For the text-containing cell, return its midpoint in (x, y) coordinate format. 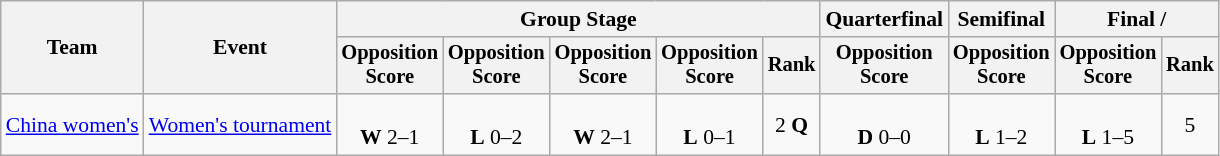
Women's tournament (240, 124)
L 0–1 (710, 124)
L 0–2 (496, 124)
L 1–5 (1108, 124)
Quarterfinal (884, 19)
Event (240, 48)
Group Stage (578, 19)
2 Q (792, 124)
Final / (1137, 19)
China women's (72, 124)
Team (72, 48)
Semifinal (1002, 19)
5 (1190, 124)
L 1–2 (1002, 124)
D 0–0 (884, 124)
